Locate the cell with the specified text and output its [X, Y] center coordinate. 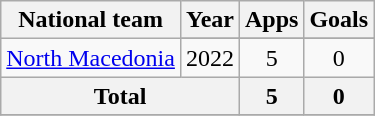
Apps [271, 20]
Goals [339, 20]
Total [120, 96]
2022 [210, 58]
Year [210, 20]
North Macedonia [91, 58]
National team [91, 20]
